Locate the cell with the specified text and output its (X, Y) center coordinate. 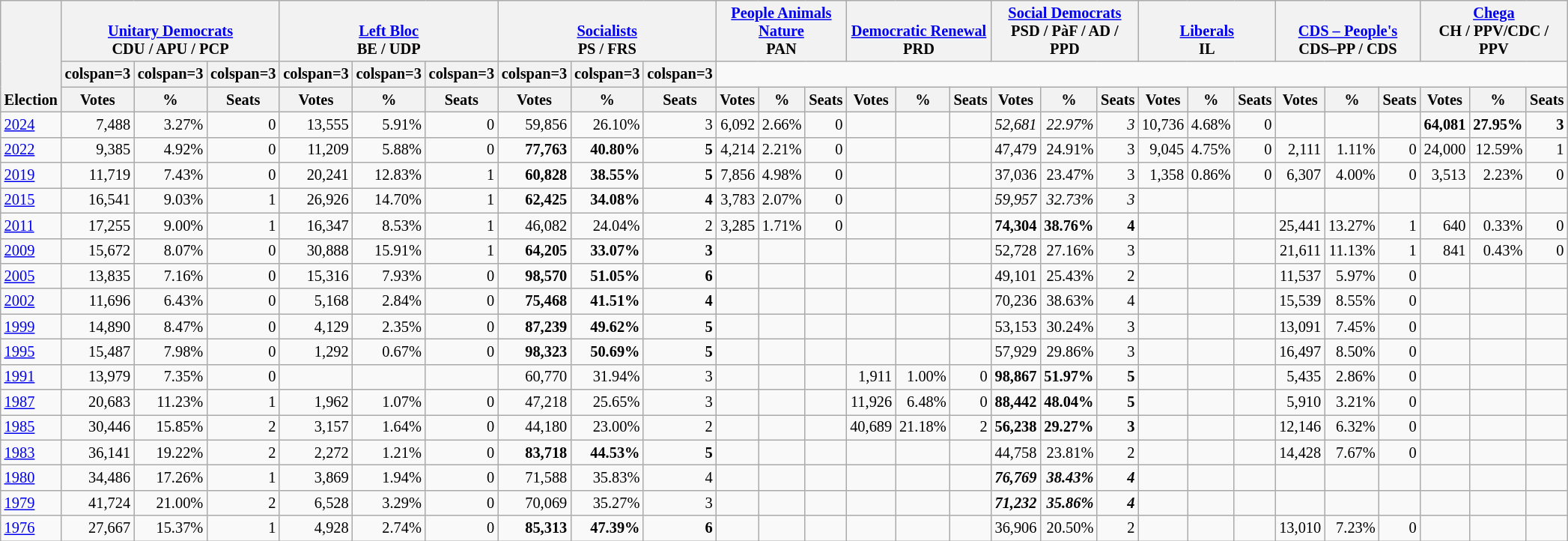
11,537 (1300, 276)
15.91% (389, 251)
46,082 (535, 226)
34.08% (607, 200)
48.04% (1069, 402)
74,304 (1016, 226)
1999 (31, 327)
1,358 (1163, 175)
41,724 (97, 503)
8.07% (171, 251)
8.53% (389, 226)
1,911 (871, 377)
56,238 (1016, 427)
1987 (31, 402)
59,957 (1016, 200)
50.69% (607, 351)
6,528 (316, 503)
44,180 (535, 427)
7.35% (171, 377)
5.88% (389, 150)
7.98% (171, 351)
38.76% (1069, 226)
21.00% (171, 503)
640 (1445, 226)
ChegaCH / PPV/CDC / PPV (1495, 31)
2009 (31, 251)
85,313 (535, 528)
27,667 (97, 528)
60,770 (535, 377)
26,926 (316, 200)
2.35% (389, 327)
53,153 (1016, 327)
22.97% (1069, 124)
1985 (31, 427)
CDS – People'sCDS–PP / CDS (1348, 31)
1.94% (389, 477)
2.21% (782, 150)
1.21% (389, 453)
9.00% (171, 226)
4.92% (171, 150)
7.23% (1352, 528)
8.47% (171, 327)
12.83% (389, 175)
17.26% (171, 477)
44,758 (1016, 453)
60,828 (535, 175)
98,867 (1016, 377)
7,488 (97, 124)
47.39% (607, 528)
15.85% (171, 427)
Unitary DemocratsCDU / APU / PCP (171, 31)
7.43% (171, 175)
88,442 (1016, 402)
16,541 (97, 200)
26.10% (607, 124)
49.62% (607, 327)
4,214 (738, 150)
20,683 (97, 402)
People Animals NaturePAN (782, 31)
14,890 (97, 327)
5,910 (1300, 402)
4.98% (782, 175)
32.73% (1069, 200)
3.29% (389, 503)
34,486 (97, 477)
7.16% (171, 276)
19.22% (171, 453)
59,856 (535, 124)
1.11% (1352, 150)
23.81% (1069, 453)
2002 (31, 301)
20,241 (316, 175)
35.83% (607, 477)
83,718 (535, 453)
7,856 (738, 175)
1.00% (923, 377)
38.55% (607, 175)
3,513 (1445, 175)
0.33% (1498, 226)
36,906 (1016, 528)
Social DemocratsPSD / PàF / AD / PPD (1065, 31)
Election (31, 55)
71,232 (1016, 503)
75,468 (535, 301)
SocialistsPS / FRS (607, 31)
98,570 (535, 276)
7.67% (1352, 453)
25.43% (1069, 276)
13,091 (1300, 327)
13,010 (1300, 528)
7.93% (389, 276)
40.80% (607, 150)
23.47% (1069, 175)
841 (1445, 251)
49,101 (1016, 276)
44.53% (607, 453)
16,497 (1300, 351)
87,239 (535, 327)
2.66% (782, 124)
2,272 (316, 453)
14.70% (389, 200)
15.37% (171, 528)
6.32% (1352, 427)
3,869 (316, 477)
2.84% (389, 301)
3.27% (171, 124)
LiberalsIL (1207, 31)
52,728 (1016, 251)
24.91% (1069, 150)
36,141 (97, 453)
11.23% (171, 402)
27.16% (1069, 251)
31.94% (607, 377)
35.86% (1069, 503)
16,347 (316, 226)
41.51% (607, 301)
9.03% (171, 200)
2.86% (1352, 377)
1.64% (389, 427)
1995 (31, 351)
3,285 (738, 226)
51.97% (1069, 377)
7.45% (1352, 327)
12,146 (1300, 427)
2.07% (782, 200)
64,205 (535, 251)
17,255 (97, 226)
24.04% (607, 226)
76,769 (1016, 477)
4.00% (1352, 175)
8.50% (1352, 351)
0.86% (1211, 175)
77,763 (535, 150)
12.59% (1498, 150)
2022 (31, 150)
70,236 (1016, 301)
11,696 (97, 301)
20.50% (1069, 528)
23.00% (607, 427)
9,385 (97, 150)
30.24% (1069, 327)
Democratic RenewalPRD (918, 31)
5.97% (1352, 276)
2019 (31, 175)
11,719 (97, 175)
1.71% (782, 226)
57,929 (1016, 351)
6.43% (171, 301)
33.07% (607, 251)
1991 (31, 377)
15,672 (97, 251)
15,316 (316, 276)
3,783 (738, 200)
2.74% (389, 528)
35.27% (607, 503)
2.23% (1498, 175)
70,069 (535, 503)
11.13% (1352, 251)
13,835 (97, 276)
24,000 (1445, 150)
64,081 (1445, 124)
10,736 (1163, 124)
4.75% (1211, 150)
40,689 (871, 427)
29.27% (1069, 427)
21.18% (923, 427)
2011 (31, 226)
2,111 (1300, 150)
5.91% (389, 124)
38.43% (1069, 477)
1.07% (389, 402)
4.68% (1211, 124)
3,157 (316, 427)
25.65% (607, 402)
47,479 (1016, 150)
1976 (31, 528)
4,928 (316, 528)
0.67% (389, 351)
2005 (31, 276)
0.43% (1498, 251)
98,323 (535, 351)
30,446 (97, 427)
51.05% (607, 276)
15,539 (1300, 301)
30,888 (316, 251)
6,092 (738, 124)
29.86% (1069, 351)
8.55% (1352, 301)
5,168 (316, 301)
1983 (31, 453)
Left BlocBE / UDP (389, 31)
11,926 (871, 402)
1980 (31, 477)
25,441 (1300, 226)
6,307 (1300, 175)
1,962 (316, 402)
13,555 (316, 124)
1,292 (316, 351)
47,218 (535, 402)
4,129 (316, 327)
2015 (31, 200)
21,611 (1300, 251)
9,045 (1163, 150)
71,588 (535, 477)
13,979 (97, 377)
11,209 (316, 150)
5,435 (1300, 377)
6.48% (923, 402)
52,681 (1016, 124)
2024 (31, 124)
13.27% (1352, 226)
1979 (31, 503)
27.95% (1498, 124)
62,425 (535, 200)
37,036 (1016, 175)
3.21% (1352, 402)
14,428 (1300, 453)
15,487 (97, 351)
38.63% (1069, 301)
